For the text-containing cell, return its midpoint in [X, Y] coordinate format. 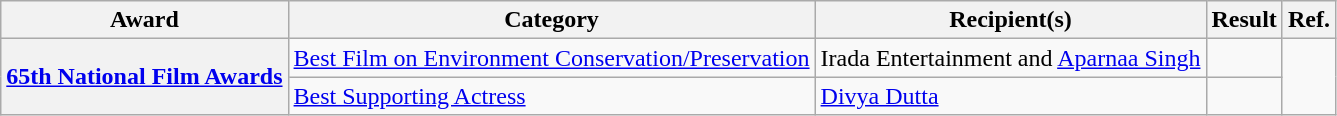
Ref. [1308, 20]
65th National Film Awards [144, 77]
Irada Entertainment and Aparnaa Singh [1010, 58]
Divya Dutta [1010, 96]
Recipient(s) [1010, 20]
Best Supporting Actress [552, 96]
Result [1244, 20]
Award [144, 20]
Category [552, 20]
Best Film on Environment Conservation/Preservation [552, 58]
